Capture the cell that displays the provided text and extract its [X, Y] central coordinate. 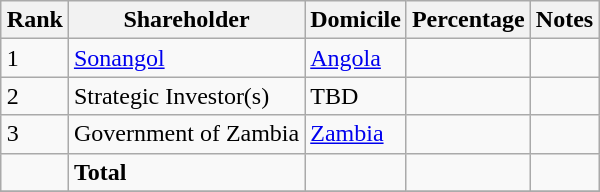
Rank [34, 20]
Shareholder [186, 20]
2 [34, 96]
1 [34, 58]
Sonangol [186, 58]
Government of Zambia [186, 134]
Total [186, 172]
Percentage [468, 20]
TBD [356, 96]
Zambia [356, 134]
Notes [564, 20]
3 [34, 134]
Domicile [356, 20]
Angola [356, 58]
Strategic Investor(s) [186, 96]
